Output the (x, y) coordinate of the center of the cell containing the given text.  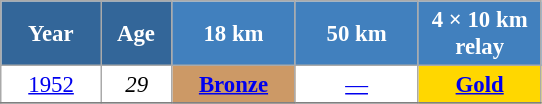
50 km (356, 34)
Gold (480, 85)
29 (136, 85)
Year (52, 34)
18 km (234, 34)
1952 (52, 85)
Age (136, 34)
4 × 10 km relay (480, 34)
Bronze (234, 85)
— (356, 85)
